Return (X, Y) of the center of cell containing provided text 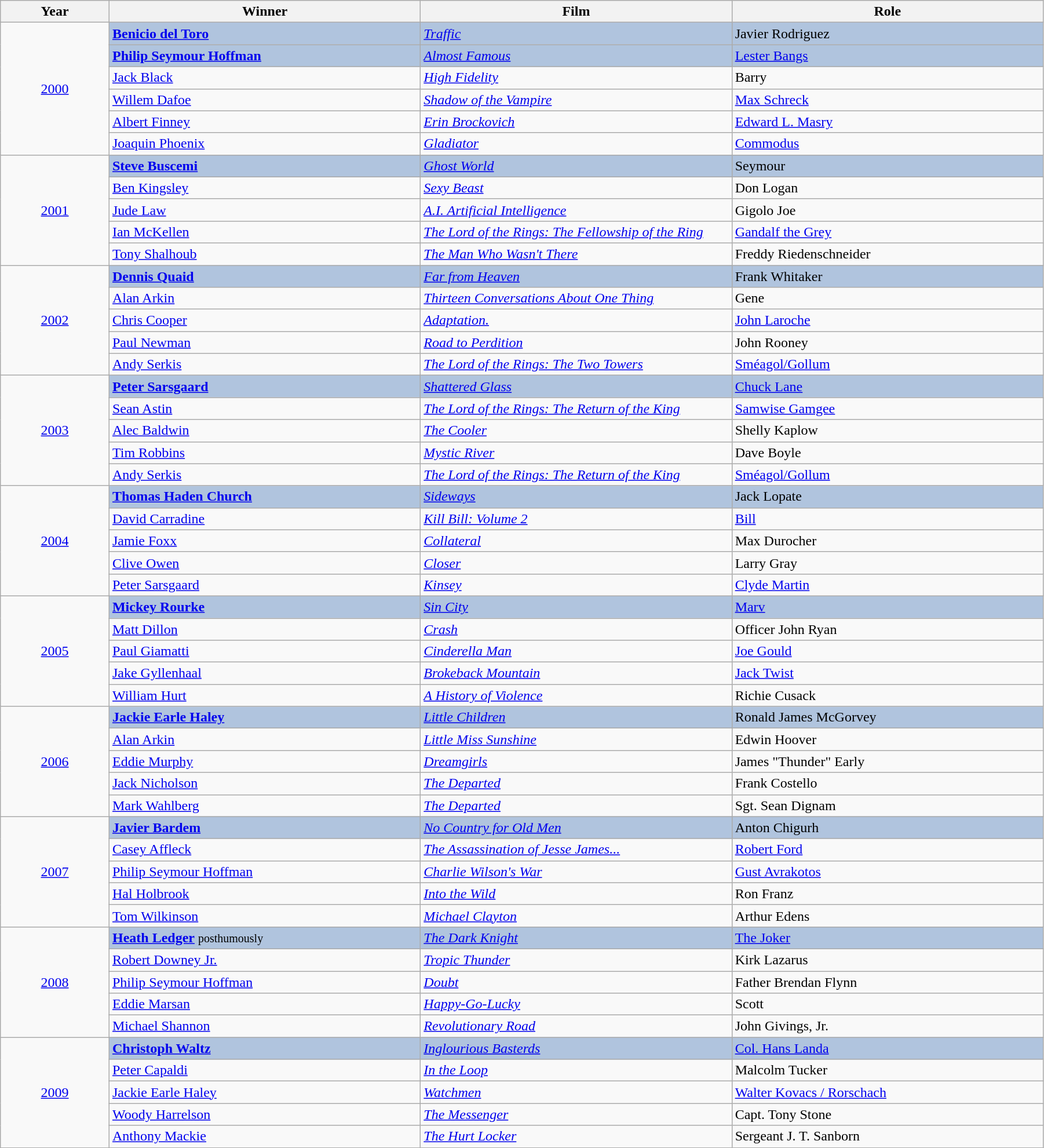
Samwise Gamgee (888, 409)
Erin Brockovich (576, 122)
Michael Clayton (576, 916)
Role (888, 12)
Shadow of the Vampire (576, 100)
Into the Wild (576, 894)
Mark Wahlberg (264, 806)
Benicio del Toro (264, 34)
Eddie Marsan (264, 1004)
Sergeant J. T. Sanborn (888, 1136)
2001 (55, 210)
Father Brendan Flynn (888, 982)
Kirk Lazarus (888, 960)
2004 (55, 541)
Sean Astin (264, 409)
Closer (576, 563)
Brokeback Mountain (576, 673)
Walter Kovacs / Rorschach (888, 1092)
Marv (888, 607)
Tropic Thunder (576, 960)
John Rooney (888, 342)
High Fidelity (576, 78)
Ghost World (576, 166)
Edwin Hoover (888, 739)
Clive Owen (264, 563)
Gigolo Joe (888, 210)
Tony Shalhoub (264, 254)
Dennis Quaid (264, 276)
Inglourious Basterds (576, 1048)
Javier Bardem (264, 828)
Dave Boyle (888, 453)
Doubt (576, 982)
Shelly Kaplow (888, 431)
Commodus (888, 144)
John Laroche (888, 320)
Edward L. Masry (888, 122)
Seymour (888, 166)
Robert Ford (888, 850)
The Lord of the Rings: The Fellowship of the Ring (576, 232)
Winner (264, 12)
Bill (888, 519)
Willem Dafoe (264, 100)
Traffic (576, 34)
2008 (55, 982)
Jake Gyllenhaal (264, 673)
Paul Giamatti (264, 651)
Sexy Beast (576, 188)
Gust Avrakotos (888, 872)
Chris Cooper (264, 320)
The Lord of the Rings: The Two Towers (576, 365)
Ronald James McGorvey (888, 717)
Javier Rodriguez (888, 34)
The Cooler (576, 431)
Shattered Glass (576, 387)
Sideways (576, 497)
Adaptation. (576, 320)
Revolutionary Road (576, 1026)
Max Schreck (888, 100)
In the Loop (576, 1070)
Ron Franz (888, 894)
Chuck Lane (888, 387)
Year (55, 12)
Little Children (576, 717)
Almost Famous (576, 56)
Jack Black (264, 78)
Heath Ledger posthumously (264, 938)
The Messenger (576, 1114)
Ben Kingsley (264, 188)
Road to Perdition (576, 342)
Scott (888, 1004)
2006 (55, 761)
The Man Who Wasn't There (576, 254)
Clyde Martin (888, 585)
Tim Robbins (264, 453)
Jamie Foxx (264, 541)
Gene (888, 298)
Michael Shannon (264, 1026)
Mickey Rourke (264, 607)
Crash (576, 629)
Malcolm Tucker (888, 1070)
Cinderella Man (576, 651)
Christoph Waltz (264, 1048)
Jack Nicholson (264, 783)
Peter Capaldi (264, 1070)
Dreamgirls (576, 761)
2005 (55, 651)
Anton Chigurh (888, 828)
James "Thunder" Early (888, 761)
Thomas Haden Church (264, 497)
Anthony Mackie (264, 1136)
Lester Bangs (888, 56)
Frank Costello (888, 783)
Arthur Edens (888, 916)
Freddy Riedenschneider (888, 254)
William Hurt (264, 695)
Mystic River (576, 453)
Charlie Wilson's War (576, 872)
Jack Lopate (888, 497)
Don Logan (888, 188)
Tom Wilkinson (264, 916)
Far from Heaven (576, 276)
John Givings, Jr. (888, 1026)
The Dark Knight (576, 938)
Richie Cusack (888, 695)
2000 (55, 89)
A History of Violence (576, 695)
Watchmen (576, 1092)
Hal Holbrook (264, 894)
The Hurt Locker (576, 1136)
Officer John Ryan (888, 629)
Thirteen Conversations About One Thing (576, 298)
Larry Gray (888, 563)
Kinsey (576, 585)
Little Miss Sunshine (576, 739)
David Carradine (264, 519)
The Assassination of Jesse James... (576, 850)
Barry (888, 78)
Paul Newman (264, 342)
2003 (55, 431)
Casey Affleck (264, 850)
Eddie Murphy (264, 761)
Woody Harrelson (264, 1114)
Jack Twist (888, 673)
No Country for Old Men (576, 828)
2002 (55, 320)
The Joker (888, 938)
Albert Finney (264, 122)
2009 (55, 1092)
Jude Law (264, 210)
Ian McKellen (264, 232)
Collateral (576, 541)
Steve Buscemi (264, 166)
Sgt. Sean Dignam (888, 806)
Joe Gould (888, 651)
A.I. Artificial Intelligence (576, 210)
Frank Whitaker (888, 276)
Sin City (576, 607)
Film (576, 12)
Matt Dillon (264, 629)
Gladiator (576, 144)
Max Durocher (888, 541)
Robert Downey Jr. (264, 960)
Happy-Go-Lucky (576, 1004)
Capt. Tony Stone (888, 1114)
Alec Baldwin (264, 431)
Gandalf the Grey (888, 232)
Col. Hans Landa (888, 1048)
Joaquin Phoenix (264, 144)
2007 (55, 872)
Kill Bill: Volume 2 (576, 519)
